Detect which cell encompasses the target text, then output its (X, Y) center coordinate. 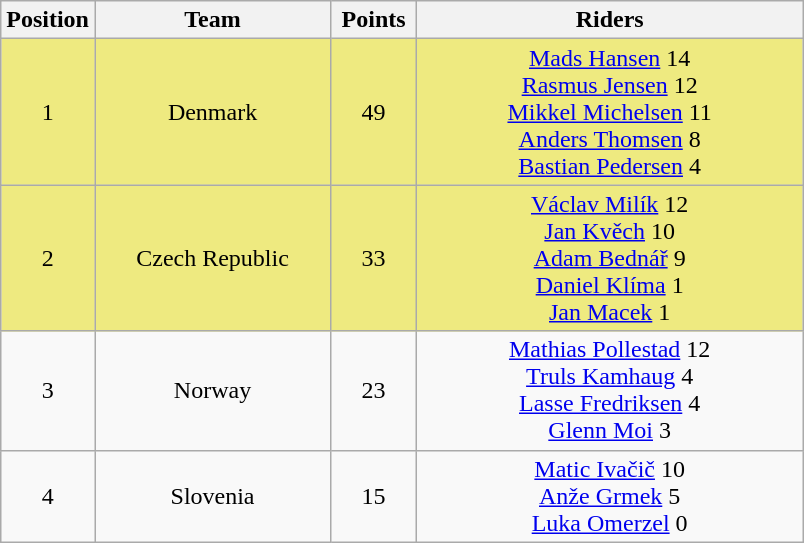
49 (374, 112)
4 (48, 496)
Riders (610, 20)
Position (48, 20)
Denmark (212, 112)
Team (212, 20)
15 (374, 496)
Norway (212, 390)
Mads Hansen 14Rasmus Jensen 12Mikkel Michelsen 11Anders Thomsen 8Bastian Pedersen 4 (610, 112)
Matic Ivačič 10Anže Grmek 5Luka Omerzel 0 (610, 496)
3 (48, 390)
23 (374, 390)
Václav Milík 12Jan Kvěch 10Adam Bednář 9Daniel Klíma 1Jan Macek 1 (610, 258)
33 (374, 258)
Slovenia (212, 496)
1 (48, 112)
2 (48, 258)
Mathias Pollestad 12Truls Kamhaug 4Lasse Fredriksen 4Glenn Moi 3 (610, 390)
Czech Republic (212, 258)
Points (374, 20)
